Identify which cell holds the provided text, then report its (X, Y) central coordinate. 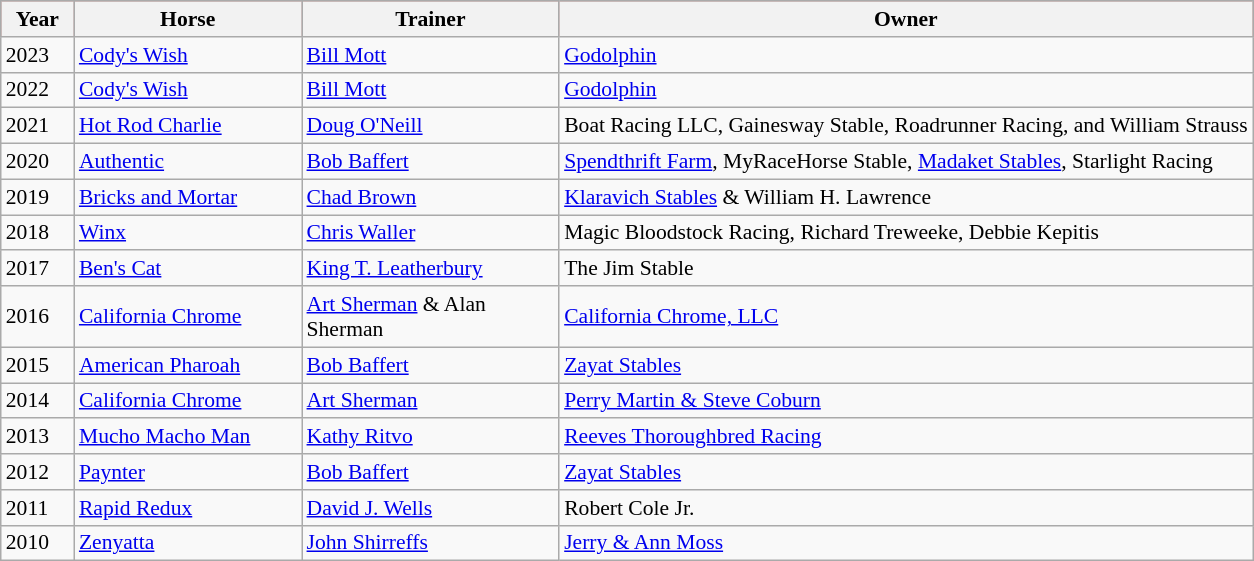
2013 (38, 437)
Art Sherman (431, 401)
Magic Bloodstock Racing, Richard Treweeke, Debbie Kepitis (906, 233)
Horse (188, 19)
Perry Martin & Steve Coburn (906, 401)
2017 (38, 269)
Ben's Cat (188, 269)
Bricks and Mortar (188, 197)
2010 (38, 543)
Boat Racing LLC, Gainesway Stable, Roadrunner Racing, and William Strauss (906, 126)
Art Sherman & Alan Sherman (431, 316)
Spendthrift Farm, MyRaceHorse Stable, Madaket Stables, Starlight Racing (906, 162)
2019 (38, 197)
Chris Waller (431, 233)
2015 (38, 365)
Paynter (188, 472)
Klaravich Stables & William H. Lawrence (906, 197)
California Chrome, LLC (906, 316)
Rapid Redux (188, 508)
American Pharoah (188, 365)
Doug O'Neill (431, 126)
2020 (38, 162)
2021 (38, 126)
Mucho Macho Man (188, 437)
Owner (906, 19)
2011 (38, 508)
Robert Cole Jr. (906, 508)
Winx (188, 233)
John Shirreffs (431, 543)
Zenyatta (188, 543)
The Jim Stable (906, 269)
Kathy Ritvo (431, 437)
2018 (38, 233)
2016 (38, 316)
King T. Leatherbury (431, 269)
Jerry & Ann Moss (906, 543)
Reeves Thoroughbred Racing (906, 437)
Year (38, 19)
David J. Wells (431, 508)
Authentic (188, 162)
2023 (38, 55)
2012 (38, 472)
2022 (38, 90)
Hot Rod Charlie (188, 126)
Trainer (431, 19)
2014 (38, 401)
Chad Brown (431, 197)
